Pinpoint the cell where the given text exists, returning its [X, Y] midpoint coordinate. 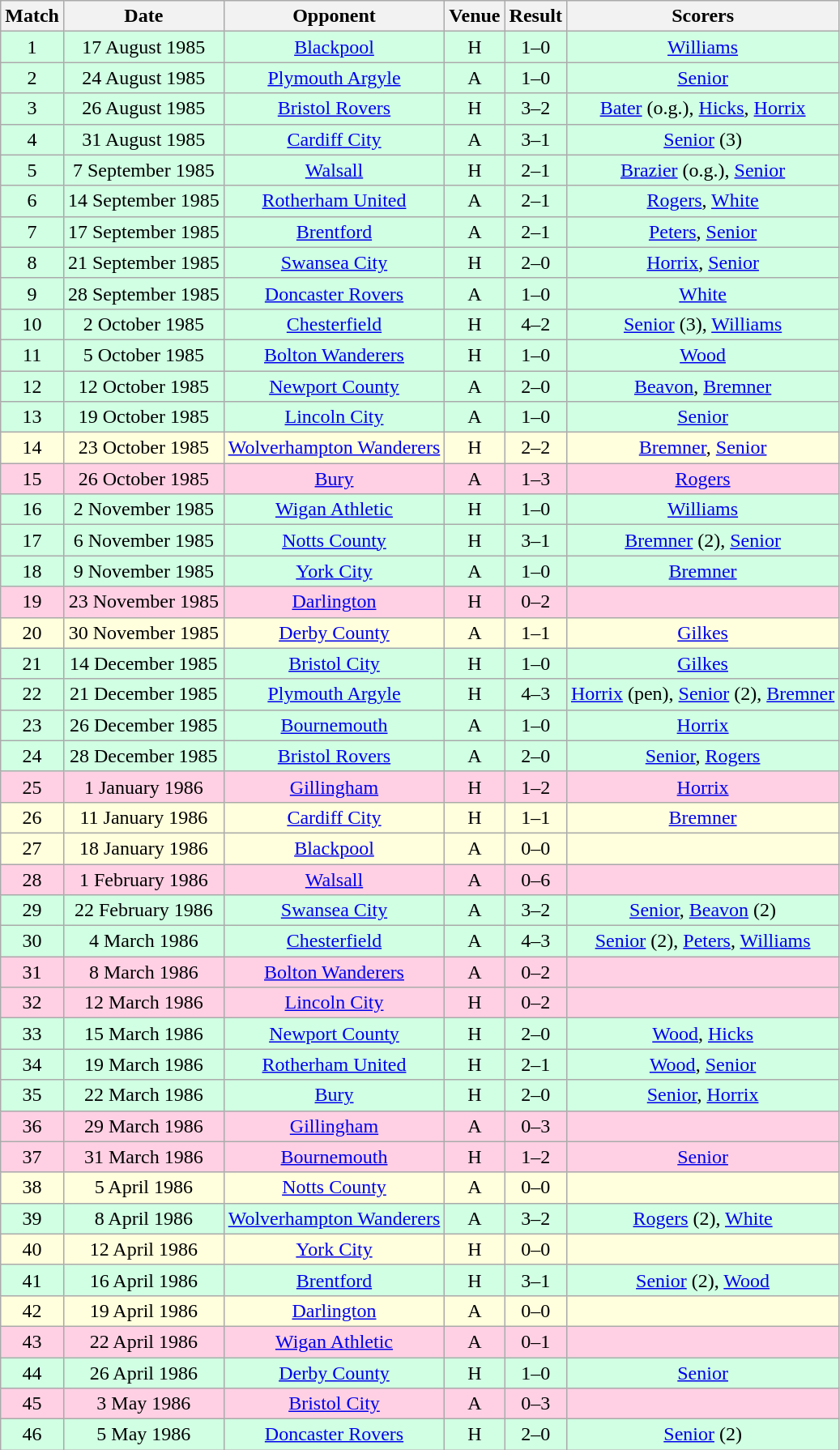
29 March 1986 [143, 1126]
21 December 1985 [143, 694]
26 December 1985 [143, 725]
22 [32, 694]
Senior, Beavon (2) [702, 911]
43 [32, 1341]
12 April 1986 [143, 1249]
Rogers (2), White [702, 1218]
19 March 1986 [143, 1064]
26 April 1986 [143, 1373]
26 [32, 817]
Bremner (2), Senior [702, 540]
40 [32, 1249]
39 [32, 1218]
42 [32, 1311]
11 [32, 355]
Peters, Senior [702, 232]
20 [32, 633]
36 [32, 1126]
17 August 1985 [143, 47]
6 [32, 201]
1–3 [535, 479]
4–2 [535, 324]
31 March 1986 [143, 1157]
16 April 1986 [143, 1280]
34 [32, 1064]
32 [32, 1003]
Senior, Horrix [702, 1095]
Rogers [702, 479]
28 [32, 879]
17 September 1985 [143, 232]
18 January 1986 [143, 848]
30 November 1985 [143, 633]
5 October 1985 [143, 355]
0–6 [535, 879]
23 [32, 725]
24 August 1985 [143, 78]
5 May 1986 [143, 1435]
Senior (2) [702, 1435]
1 [32, 47]
5 [32, 170]
9 [32, 293]
1 January 1986 [143, 787]
22 February 1986 [143, 911]
1 February 1986 [143, 879]
Rogers, White [702, 201]
35 [32, 1095]
14 September 1985 [143, 201]
2 October 1985 [143, 324]
Senior (2), Peters, Williams [702, 941]
46 [32, 1435]
25 [32, 787]
29 [32, 911]
21 [32, 663]
37 [32, 1157]
15 March 1986 [143, 1034]
5 April 1986 [143, 1188]
13 [32, 417]
3 May 1986 [143, 1404]
9 November 1985 [143, 571]
Senior (2), Wood [702, 1280]
11 January 1986 [143, 817]
Result [535, 16]
28 September 1985 [143, 293]
8 [32, 262]
Wood, Senior [702, 1064]
White [702, 293]
Horrix, Senior [702, 262]
7 [32, 232]
Brazier (o.g.), Senior [702, 170]
Bremner, Senior [702, 448]
Horrix (pen), Senior (2), Bremner [702, 694]
Bater (o.g.), Hicks, Horrix [702, 109]
12 October 1985 [143, 386]
14 [32, 448]
23 November 1985 [143, 602]
Beavon, Bremner [702, 386]
15 [32, 479]
Scorers [702, 16]
Senior (3) [702, 139]
30 [32, 941]
Senior, Rogers [702, 756]
26 August 1985 [143, 109]
22 April 1986 [143, 1341]
22 March 1986 [143, 1095]
Senior (3), Williams [702, 324]
41 [32, 1280]
Wood [702, 355]
31 August 1985 [143, 139]
12 [32, 386]
7 September 1985 [143, 170]
27 [32, 848]
2–2 [535, 448]
3 [32, 109]
Wood, Hicks [702, 1034]
4 March 1986 [143, 941]
6 November 1985 [143, 540]
33 [32, 1034]
12 March 1986 [143, 1003]
Venue [475, 16]
2 November 1985 [143, 510]
44 [32, 1373]
26 October 1985 [143, 479]
8 April 1986 [143, 1218]
2 [32, 78]
19 April 1986 [143, 1311]
18 [32, 571]
38 [32, 1188]
Opponent [334, 16]
31 [32, 972]
Date [143, 16]
24 [32, 756]
19 October 1985 [143, 417]
Match [32, 16]
45 [32, 1404]
23 October 1985 [143, 448]
0–1 [535, 1341]
8 March 1986 [143, 972]
14 December 1985 [143, 663]
21 September 1985 [143, 262]
28 December 1985 [143, 756]
19 [32, 602]
4 [32, 139]
16 [32, 510]
17 [32, 540]
10 [32, 324]
